Extract the [x, y] coordinate from the center of the cell holding the provided text.  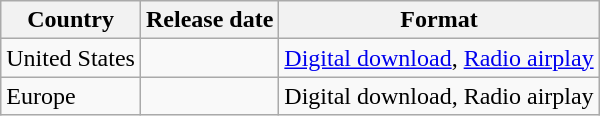
Release date [209, 20]
Country [71, 20]
Europe [71, 96]
United States [71, 58]
Format [439, 20]
